Capture the cell that displays the provided text and extract its [X, Y] central coordinate. 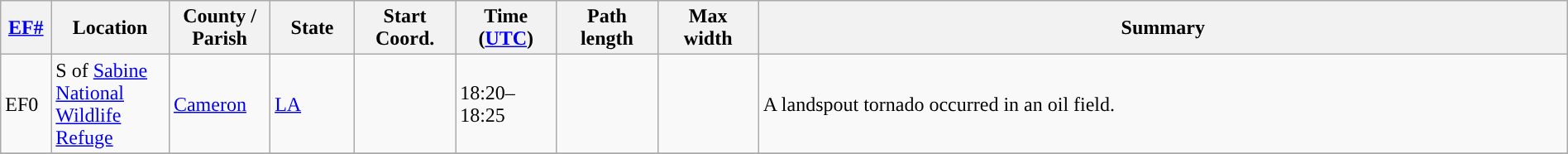
EF# [26, 28]
S of Sabine National Wildlife Refuge [111, 104]
LA [313, 104]
Time (UTC) [506, 28]
County / Parish [219, 28]
Summary [1163, 28]
A landspout tornado occurred in an oil field. [1163, 104]
Path length [607, 28]
Max width [708, 28]
Cameron [219, 104]
Start Coord. [404, 28]
18:20–18:25 [506, 104]
EF0 [26, 104]
State [313, 28]
Location [111, 28]
